Extract the [X, Y] coordinate from the center of the cell holding the provided text.  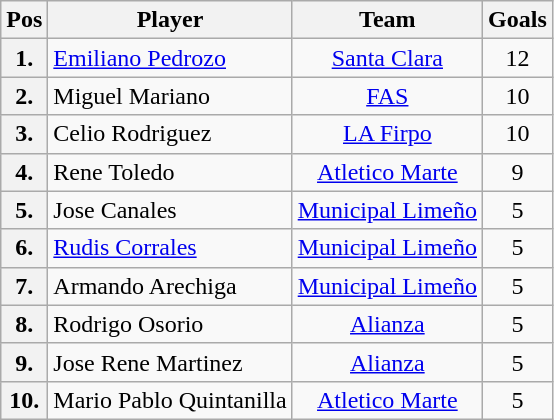
Miguel Mariano [170, 96]
FAS [387, 96]
Mario Pablo Quintanilla [170, 400]
Rudis Corrales [170, 248]
3. [24, 134]
Celio Rodriguez [170, 134]
Emiliano Pedrozo [170, 58]
2. [24, 96]
Goals [518, 20]
Rodrigo Osorio [170, 324]
9 [518, 172]
12 [518, 58]
Rene Toledo [170, 172]
6. [24, 248]
7. [24, 286]
Pos [24, 20]
9. [24, 362]
8. [24, 324]
4. [24, 172]
5. [24, 210]
LA Firpo [387, 134]
10. [24, 400]
Santa Clara [387, 58]
1. [24, 58]
Player [170, 20]
Team [387, 20]
Jose Canales [170, 210]
Jose Rene Martinez [170, 362]
Armando Arechiga [170, 286]
